Identify which cell holds the provided text, then report its (x, y) central coordinate. 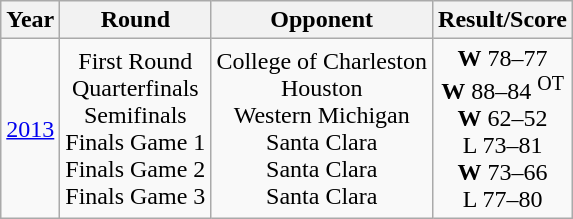
W 78–77W 88–84 OTW 62–52L 73–81W 73–66L 77–80 (503, 129)
Result/Score (503, 20)
Opponent (322, 20)
2013 (30, 129)
First RoundQuarterfinalsSemifinalsFinals Game 1Finals Game 2Finals Game 3 (136, 129)
Round (136, 20)
College of CharlestonHoustonWestern MichiganSanta ClaraSanta ClaraSanta Clara (322, 129)
Year (30, 20)
